Search for the cell housing the specified text and yield its (x, y) center coordinate. 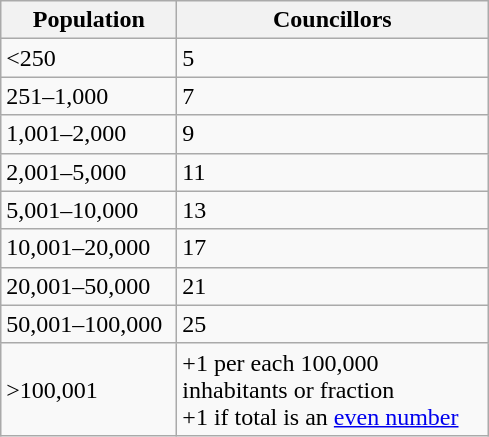
10,001–20,000 (89, 248)
21 (332, 286)
7 (332, 96)
13 (332, 210)
5 (332, 58)
<250 (89, 58)
>100,001 (89, 389)
9 (332, 134)
1,001–2,000 (89, 134)
251–1,000 (89, 96)
11 (332, 172)
17 (332, 248)
Councillors (332, 20)
+1 per each 100,000 inhabitants or fraction+1 if total is an even number (332, 389)
20,001–50,000 (89, 286)
5,001–10,000 (89, 210)
Population (89, 20)
2,001–5,000 (89, 172)
25 (332, 324)
50,001–100,000 (89, 324)
